Return the (x, y) coordinate for the center point of the cell that contains the specified text.  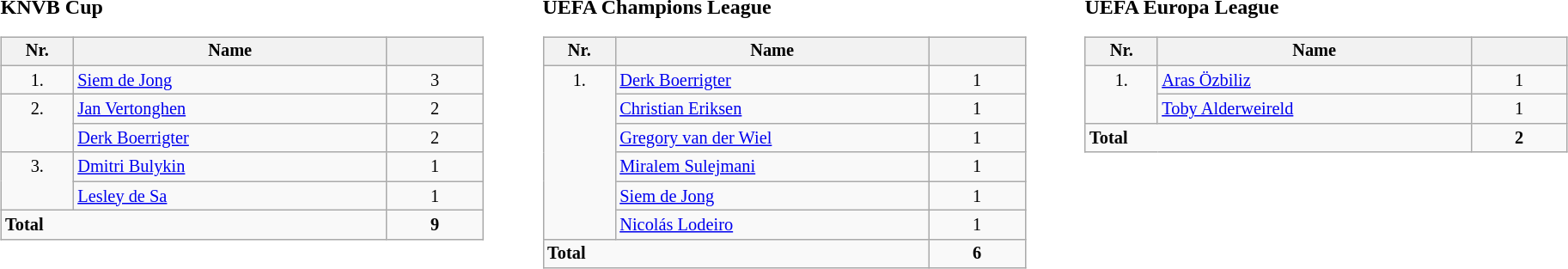
3 (435, 80)
Lesley de Sa (230, 196)
Toby Alderweireld (1315, 109)
Dmitri Bulykin (230, 167)
Miralem Sulejmani (772, 167)
2. (37, 124)
6 (977, 254)
Nicolás Lodeiro (772, 225)
Gregory van der Wiel (772, 138)
9 (435, 225)
Christian Eriksen (772, 109)
3. (37, 180)
Aras Özbiliz (1315, 80)
Jan Vertonghen (230, 109)
